Output the [X, Y] coordinate of the center of the cell containing the given text.  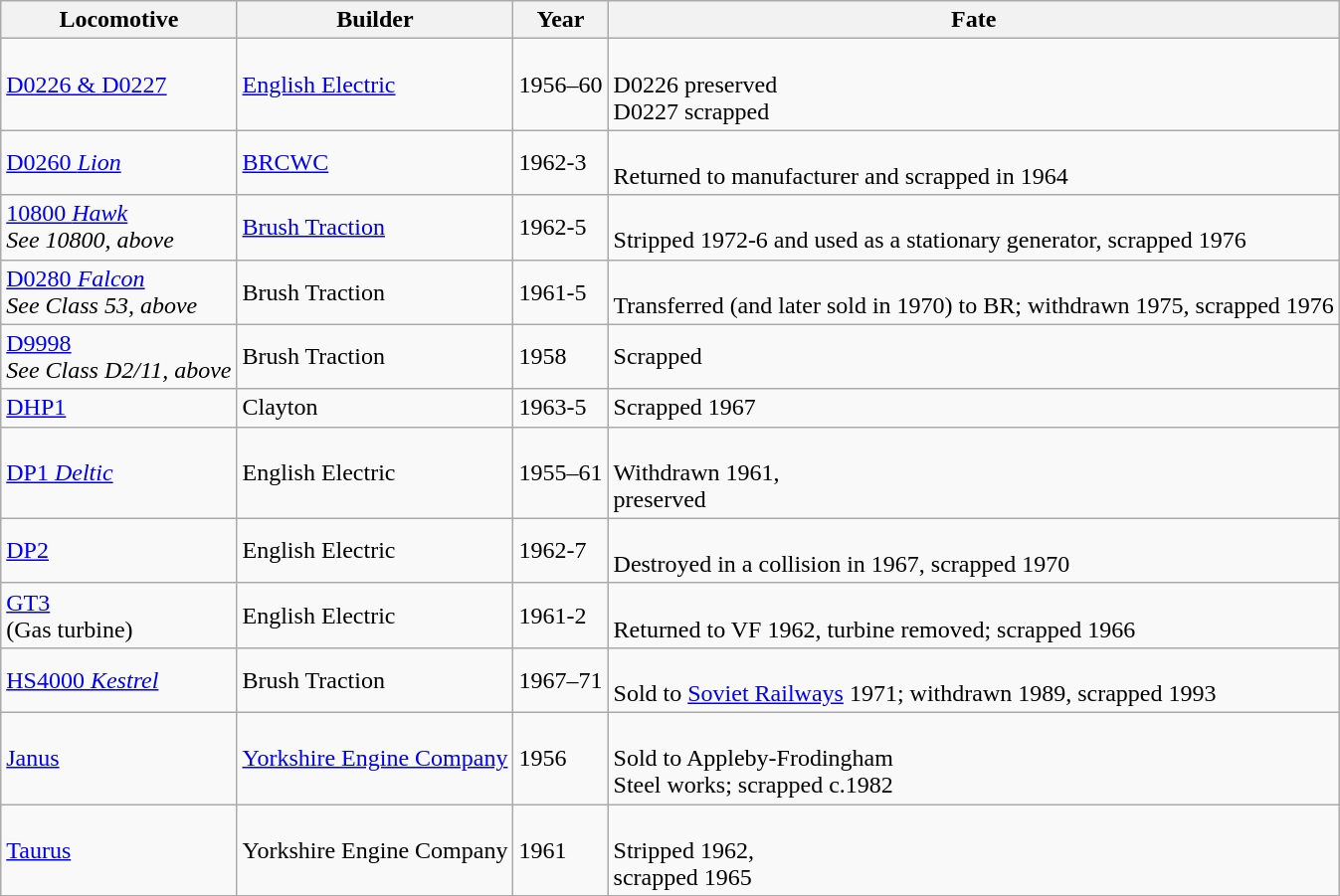
1961-5 [561, 292]
1961-2 [561, 615]
Withdrawn 1961,preserved [973, 472]
1955–61 [561, 472]
Clayton [375, 408]
1958 [561, 356]
Taurus [119, 849]
DP1 Deltic [119, 472]
Fate [973, 20]
Janus [119, 758]
D0280 FalconSee Class 53, above [119, 292]
Returned to VF 1962, turbine removed; scrapped 1966 [973, 615]
10800 HawkSee 10800, above [119, 227]
1962-7 [561, 551]
Sold to Soviet Railways 1971; withdrawn 1989, scrapped 1993 [973, 680]
Transferred (and later sold in 1970) to BR; withdrawn 1975, scrapped 1976 [973, 292]
1963-5 [561, 408]
Stripped 1972-6 and used as a stationary generator, scrapped 1976 [973, 227]
DHP1 [119, 408]
1962-5 [561, 227]
D0226 & D0227 [119, 85]
Stripped 1962,scrapped 1965 [973, 849]
Sold to Appleby-FrodinghamSteel works; scrapped c.1982 [973, 758]
D9998See Class D2/11, above [119, 356]
Year [561, 20]
Locomotive [119, 20]
D0260 Lion [119, 163]
Returned to manufacturer and scrapped in 1964 [973, 163]
Scrapped [973, 356]
Builder [375, 20]
1962-3 [561, 163]
1961 [561, 849]
Destroyed in a collision in 1967, scrapped 1970 [973, 551]
Scrapped 1967 [973, 408]
HS4000 Kestrel [119, 680]
D0226 preservedD0227 scrapped [973, 85]
DP2 [119, 551]
1956–60 [561, 85]
GT3(Gas turbine) [119, 615]
1967–71 [561, 680]
1956 [561, 758]
BRCWC [375, 163]
